Extract the (X, Y) coordinate from the center of the cell holding the provided text.  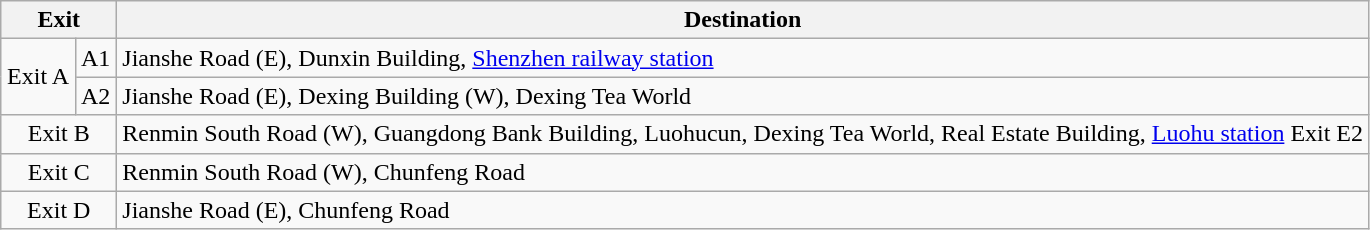
Exit (59, 20)
Jianshe Road (E), Dunxin Building, Shenzhen railway station (743, 58)
Jianshe Road (E), Dexing Building (W), Dexing Tea World (743, 96)
A1 (96, 58)
Exit D (59, 210)
Exit B (59, 134)
Exit A (38, 77)
Jianshe Road (E), Chunfeng Road (743, 210)
Renmin South Road (W), Chunfeng Road (743, 172)
Destination (743, 20)
A2 (96, 96)
Renmin South Road (W), Guangdong Bank Building, Luohucun, Dexing Tea World, Real Estate Building, Luohu station Exit E2 (743, 134)
Exit C (59, 172)
